Capture the cell that displays the provided text and extract its (X, Y) central coordinate. 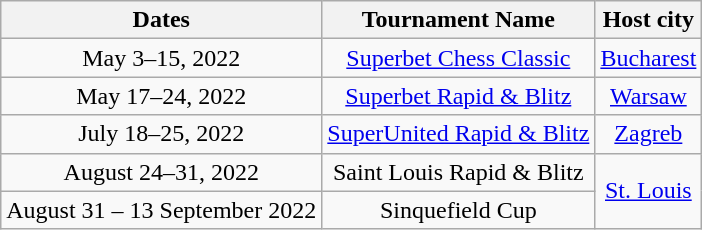
Dates (162, 20)
August 24–31, 2022 (162, 172)
Bucharest (648, 58)
Zagreb (648, 134)
Superbet Chess Classic (458, 58)
Sinquefield Cup (458, 210)
SuperUnited Rapid & Blitz (458, 134)
May 3–15, 2022 (162, 58)
May 17–24, 2022 (162, 96)
Saint Louis Rapid & Blitz (458, 172)
August 31 – 13 September 2022 (162, 210)
Superbet Rapid & Blitz (458, 96)
Host city (648, 20)
St. Louis (648, 191)
Warsaw (648, 96)
July 18–25, 2022 (162, 134)
Tournament Name (458, 20)
